Scan for the cell matching the given text and deliver its (x, y) coordinate at center. 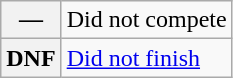
Did not compete (146, 20)
Did not finish (146, 58)
— (31, 20)
DNF (31, 58)
